Scan for the cell matching the given text and deliver its (X, Y) coordinate at center. 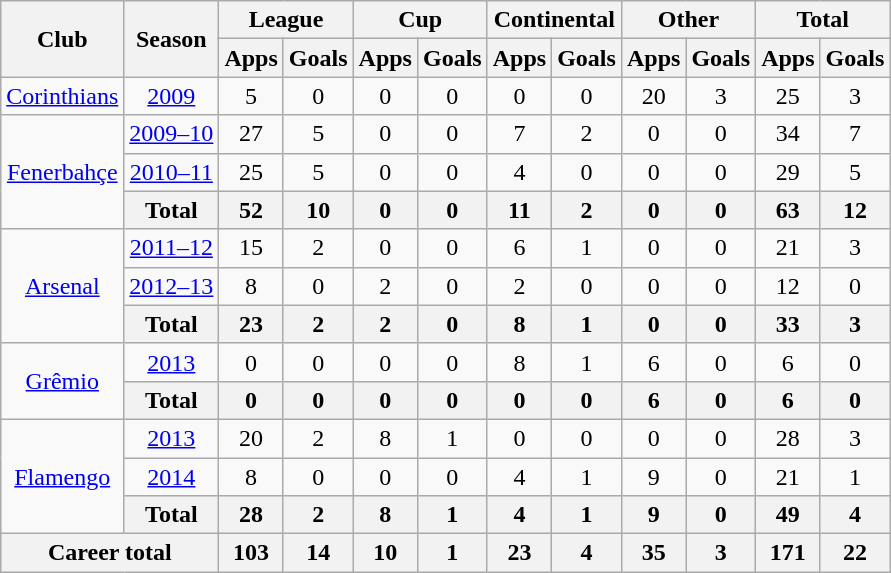
63 (788, 210)
35 (653, 553)
Cup (420, 20)
Flamengo (62, 476)
2009 (172, 96)
33 (788, 324)
2014 (172, 477)
Career total (110, 553)
29 (788, 172)
Grêmio (62, 381)
52 (251, 210)
22 (855, 553)
2011–12 (172, 248)
Other (688, 20)
11 (519, 210)
103 (251, 553)
14 (318, 553)
Corinthians (62, 96)
League (286, 20)
34 (788, 134)
2009–10 (172, 134)
Season (172, 39)
Continental (554, 20)
27 (251, 134)
171 (788, 553)
Arsenal (62, 286)
2012–13 (172, 286)
2010–11 (172, 172)
15 (251, 248)
49 (788, 515)
Fenerbahçe (62, 172)
Club (62, 39)
